For the text-containing cell, return its midpoint in [x, y] coordinate format. 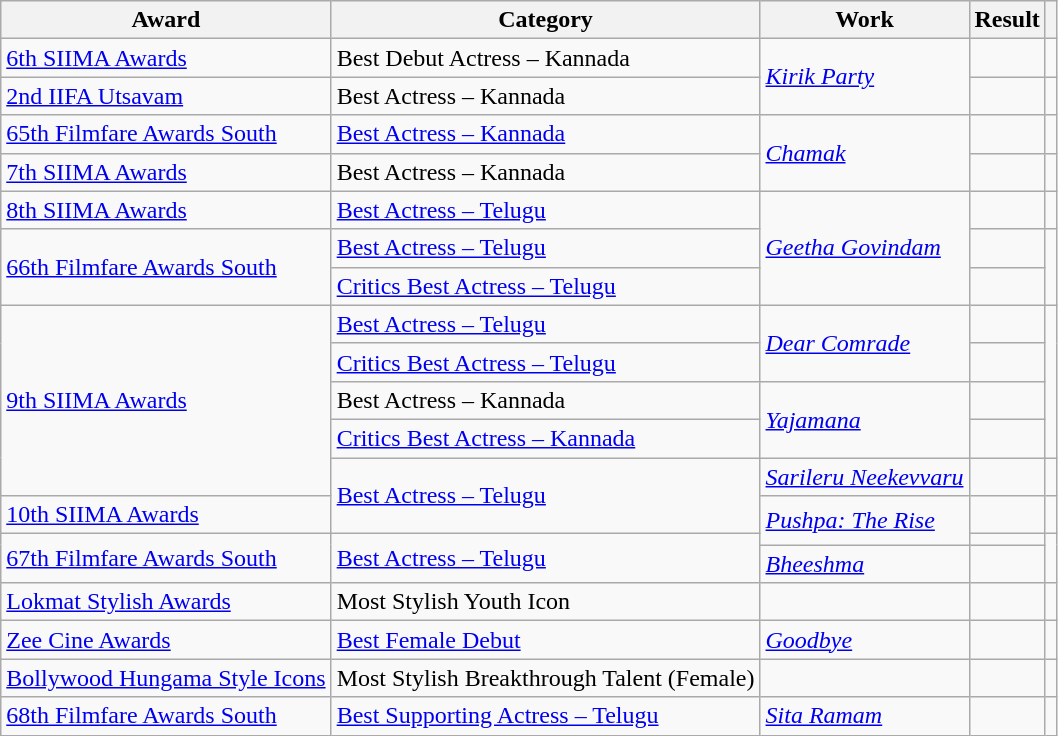
Geetha Govindam [864, 248]
67th Filmfare Awards South [166, 558]
Sita Ramam [864, 716]
Pushpa: The Rise [864, 520]
Kirik Party [864, 77]
Best Female Debut [546, 640]
Award [166, 20]
Dear Comrade [864, 343]
8th SIIMA Awards [166, 210]
10th SIIMA Awards [166, 515]
2nd IIFA Utsavam [166, 96]
9th SIIMA Awards [166, 400]
Work [864, 20]
7th SIIMA Awards [166, 172]
Category [546, 20]
Best Supporting Actress – Telugu [546, 716]
Lokmat Stylish Awards [166, 602]
68th Filmfare Awards South [166, 716]
Bollywood Hungama Style Icons [166, 678]
Most Stylish Breakthrough Talent (Female) [546, 678]
Zee Cine Awards [166, 640]
Chamak [864, 153]
Sarileru Neekevvaru [864, 477]
Critics Best Actress – Kannada [546, 438]
Bheeshma [864, 564]
66th Filmfare Awards South [166, 267]
Best Debut Actress – Kannada [546, 58]
Yajamana [864, 419]
65th Filmfare Awards South [166, 134]
Most Stylish Youth Icon [546, 602]
6th SIIMA Awards [166, 58]
Result [1007, 20]
Goodbye [864, 640]
